Capture the cell that displays the provided text and extract its (x, y) central coordinate. 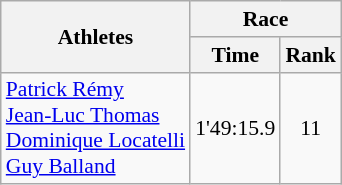
Time (235, 55)
1'49:15.9 (235, 128)
Rank (310, 55)
Athletes (96, 36)
Race (266, 19)
Patrick RémyJean-Luc ThomasDominique LocatelliGuy Balland (96, 128)
11 (310, 128)
